Return (X, Y) of the center of cell containing provided text 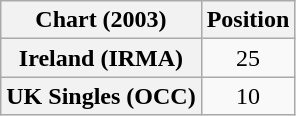
25 (248, 58)
UK Singles (OCC) (101, 96)
Chart (2003) (101, 20)
Position (248, 20)
10 (248, 96)
Ireland (IRMA) (101, 58)
